Identify which cell holds the provided text, then report its [X, Y] central coordinate. 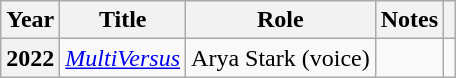
Notes [409, 20]
Role [281, 20]
Arya Stark (voice) [281, 58]
Title [123, 20]
MultiVersus [123, 58]
Year [30, 20]
2022 [30, 58]
